Search for the cell housing the specified text and yield its (X, Y) center coordinate. 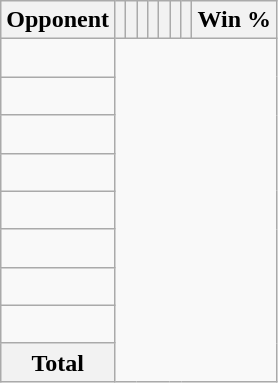
Total (58, 362)
Opponent (58, 20)
Win % (234, 20)
